Extract the [X, Y] coordinate from the center of the cell holding the provided text.  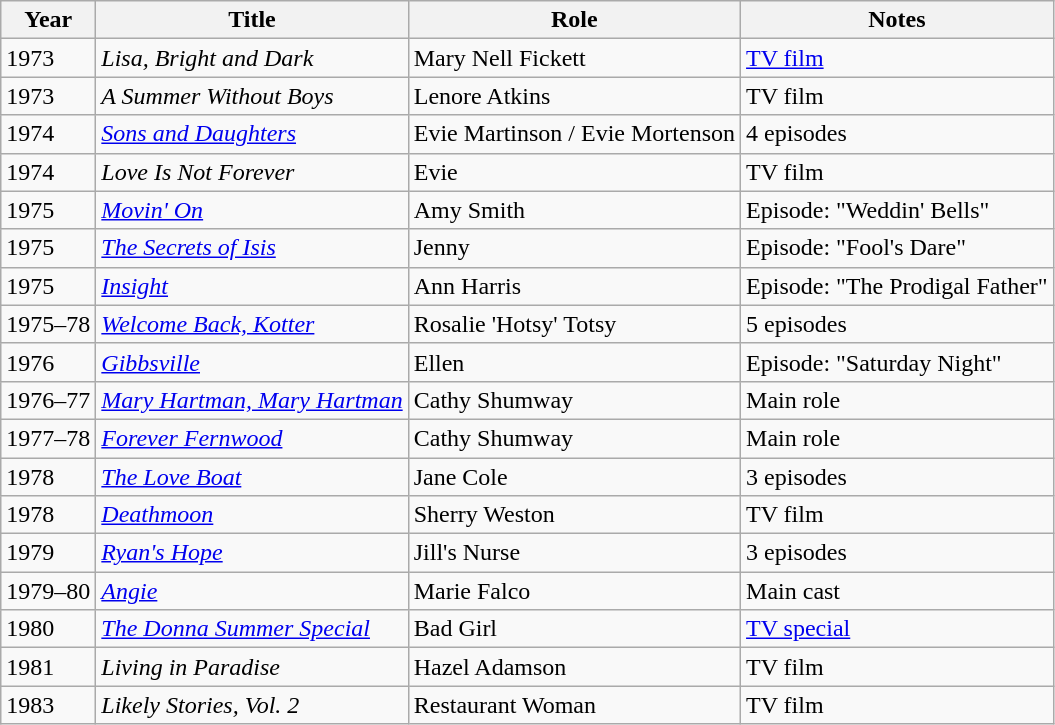
Episode: "The Prodigal Father" [898, 286]
1977–78 [48, 438]
Year [48, 20]
The Secrets of Isis [252, 248]
Episode: "Saturday Night" [898, 362]
Jill's Nurse [574, 553]
The Love Boat [252, 477]
Title [252, 20]
Episode: "Weddin' Bells" [898, 210]
Sherry Weston [574, 515]
Deathmoon [252, 515]
1979–80 [48, 591]
Rosalie 'Hotsy' Totsy [574, 324]
Role [574, 20]
Mary Nell Fickett [574, 58]
Episode: "Fool's Dare" [898, 248]
1981 [48, 667]
Mary Hartman, Mary Hartman [252, 400]
Lenore Atkins [574, 96]
Gibbsville [252, 362]
Marie Falco [574, 591]
Ryan's Hope [252, 553]
Angie [252, 591]
Evie [574, 172]
Jenny [574, 248]
Living in Paradise [252, 667]
Notes [898, 20]
1979 [48, 553]
Main cast [898, 591]
1980 [48, 629]
Sons and Daughters [252, 134]
Bad Girl [574, 629]
Likely Stories, Vol. 2 [252, 705]
The Donna Summer Special [252, 629]
4 episodes [898, 134]
Love Is Not Forever [252, 172]
Hazel Adamson [574, 667]
Forever Fernwood [252, 438]
Welcome Back, Kotter [252, 324]
Lisa, Bright and Dark [252, 58]
Amy Smith [574, 210]
1976–77 [48, 400]
Ann Harris [574, 286]
A Summer Without Boys [252, 96]
Restaurant Woman [574, 705]
Insight [252, 286]
5 episodes [898, 324]
1976 [48, 362]
Ellen [574, 362]
TV special [898, 629]
1975–78 [48, 324]
Jane Cole [574, 477]
Movin' On [252, 210]
Evie Martinson / Evie Mortenson [574, 134]
1983 [48, 705]
